Detect which cell encompasses the target text, then output its (X, Y) center coordinate. 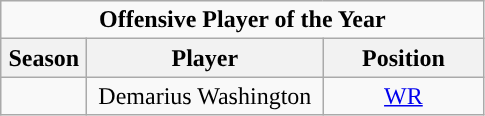
Season (44, 58)
Player (205, 58)
Demarius Washington (205, 96)
WR (404, 96)
Position (404, 58)
Offensive Player of the Year (242, 20)
